Find where the given text appears and provide that cell's center as [X, Y] coordinate. 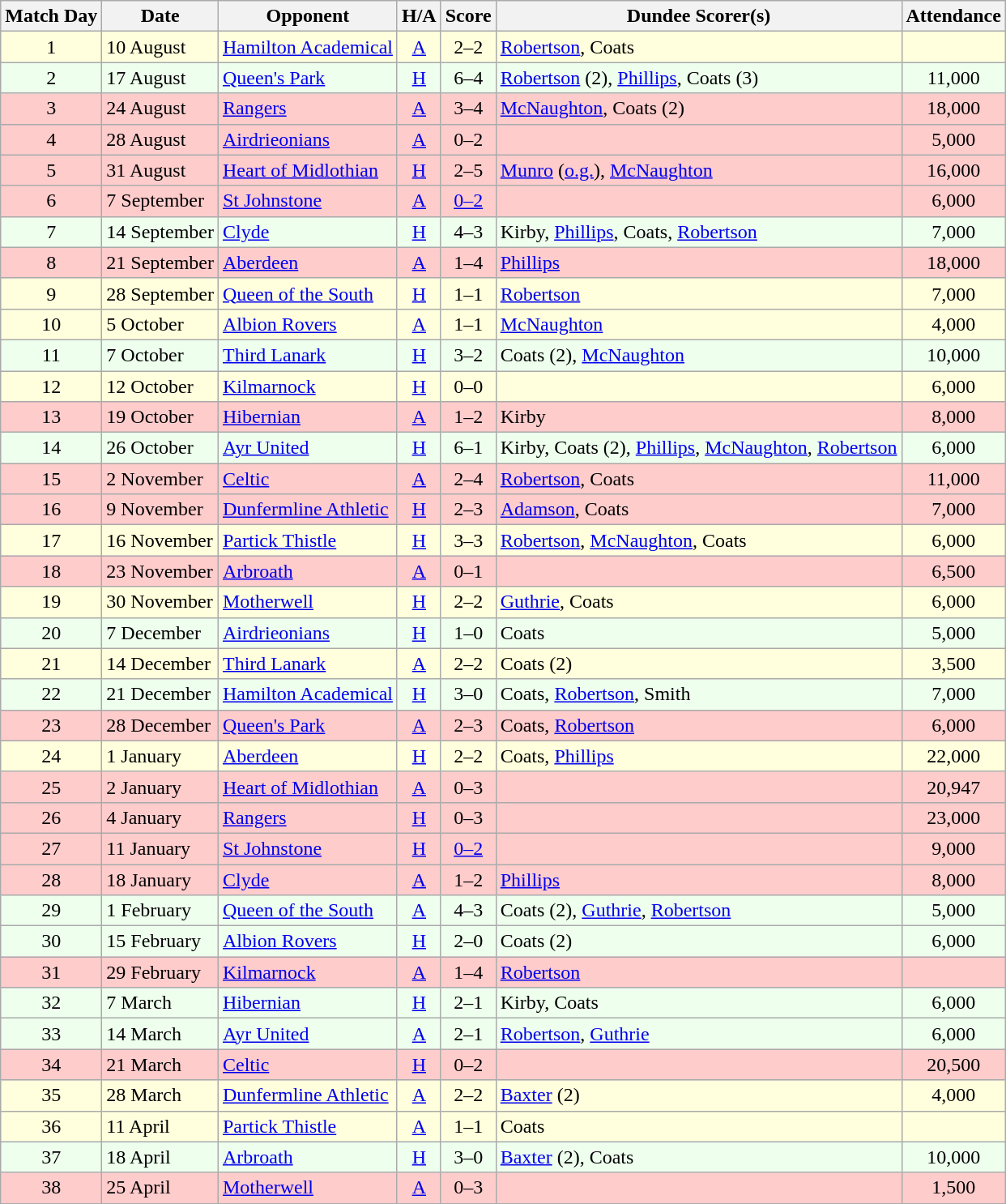
2–4 [468, 479]
Opponent [308, 16]
6–1 [468, 448]
30 November [160, 602]
1 [52, 47]
Adamson, Coats [698, 510]
McNaughton [698, 324]
11 April [160, 1126]
6,500 [953, 571]
20 [52, 633]
3,500 [953, 664]
3–3 [468, 540]
19 October [160, 417]
20,500 [953, 1065]
10 August [160, 47]
16 [52, 510]
Coats (2), McNaughton [698, 355]
Date [160, 16]
36 [52, 1126]
3–4 [468, 109]
Baxter (2), Coats [698, 1157]
7 September [160, 201]
H/A [419, 16]
Munro (o.g.), McNaughton [698, 170]
28 September [160, 293]
1 January [160, 756]
23 [52, 725]
8 [52, 263]
7 October [160, 355]
15 February [160, 941]
23 November [160, 571]
Robertson, Guthrie [698, 1034]
28 [52, 879]
Kirby, Coats (2), Phillips, McNaughton, Robertson [698, 448]
32 [52, 1003]
2 [52, 78]
20,947 [953, 787]
24 [52, 756]
18 April [160, 1157]
10 [52, 324]
Score [468, 16]
Robertson, McNaughton, Coats [698, 540]
21 December [160, 694]
Coats (2), Guthrie, Robertson [698, 911]
6–4 [468, 78]
22 [52, 694]
2–0 [468, 941]
17 August [160, 78]
28 December [160, 725]
6 [52, 201]
19 [52, 602]
13 [52, 417]
0–0 [468, 386]
27 [52, 848]
28 August [160, 139]
31 [52, 972]
12 October [160, 386]
9 November [160, 510]
26 [52, 818]
4 January [160, 818]
15 [52, 479]
16,000 [953, 170]
1 February [160, 911]
Coats, Phillips [698, 756]
1,500 [953, 1188]
0–1 [468, 571]
11 January [160, 848]
Match Day [52, 16]
Kirby [698, 417]
Robertson (2), Phillips, Coats (3) [698, 78]
12 [52, 386]
25 [52, 787]
Kirby, Coats [698, 1003]
31 August [160, 170]
3 [52, 109]
21 [52, 664]
18 [52, 571]
Baxter (2) [698, 1095]
21 September [160, 263]
5 October [160, 324]
Dundee Scorer(s) [698, 16]
4 [52, 139]
Attendance [953, 16]
29 February [160, 972]
23,000 [953, 818]
7 March [160, 1003]
2 November [160, 479]
7 December [160, 633]
14 March [160, 1034]
3–2 [468, 355]
Coats, Robertson, Smith [698, 694]
24 August [160, 109]
26 October [160, 448]
29 [52, 911]
22,000 [953, 756]
28 March [160, 1095]
33 [52, 1034]
14 [52, 448]
9 [52, 293]
2–5 [468, 170]
9,000 [953, 848]
35 [52, 1095]
34 [52, 1065]
17 [52, 540]
Coats, Robertson [698, 725]
1–0 [468, 633]
Kirby, Phillips, Coats, Robertson [698, 232]
7 [52, 232]
38 [52, 1188]
18 January [160, 879]
14 September [160, 232]
Guthrie, Coats [698, 602]
37 [52, 1157]
14 December [160, 664]
11 [52, 355]
30 [52, 941]
16 November [160, 540]
2 January [160, 787]
21 March [160, 1065]
McNaughton, Coats (2) [698, 109]
5 [52, 170]
25 April [160, 1188]
